Pinpoint the cell where the given text exists, returning its [x, y] midpoint coordinate. 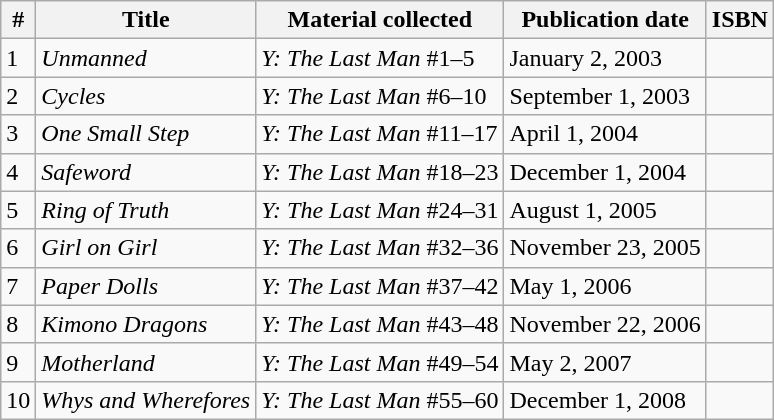
ISBN [740, 20]
# [18, 20]
Cycles [146, 96]
September 1, 2003 [605, 96]
November 23, 2005 [605, 248]
Kimono Dragons [146, 324]
November 22, 2006 [605, 324]
Whys and Wherefores [146, 400]
7 [18, 286]
May 1, 2006 [605, 286]
December 1, 2008 [605, 400]
Paper Dolls [146, 286]
Y: The Last Man #43–48 [380, 324]
Y: The Last Man #37–42 [380, 286]
Y: The Last Man #6–10 [380, 96]
4 [18, 172]
April 1, 2004 [605, 134]
Girl on Girl [146, 248]
Material collected [380, 20]
5 [18, 210]
Y: The Last Man #11–17 [380, 134]
Title [146, 20]
One Small Step [146, 134]
9 [18, 362]
May 2, 2007 [605, 362]
6 [18, 248]
August 1, 2005 [605, 210]
Y: The Last Man #1–5 [380, 58]
10 [18, 400]
Y: The Last Man #49–54 [380, 362]
2 [18, 96]
8 [18, 324]
1 [18, 58]
January 2, 2003 [605, 58]
December 1, 2004 [605, 172]
Unmanned [146, 58]
Y: The Last Man #18–23 [380, 172]
Motherland [146, 362]
Y: The Last Man #32–36 [380, 248]
Publication date [605, 20]
3 [18, 134]
Safeword [146, 172]
Ring of Truth [146, 210]
Y: The Last Man #24–31 [380, 210]
Y: The Last Man #55–60 [380, 400]
